Search for the cell housing the specified text and yield its [X, Y] center coordinate. 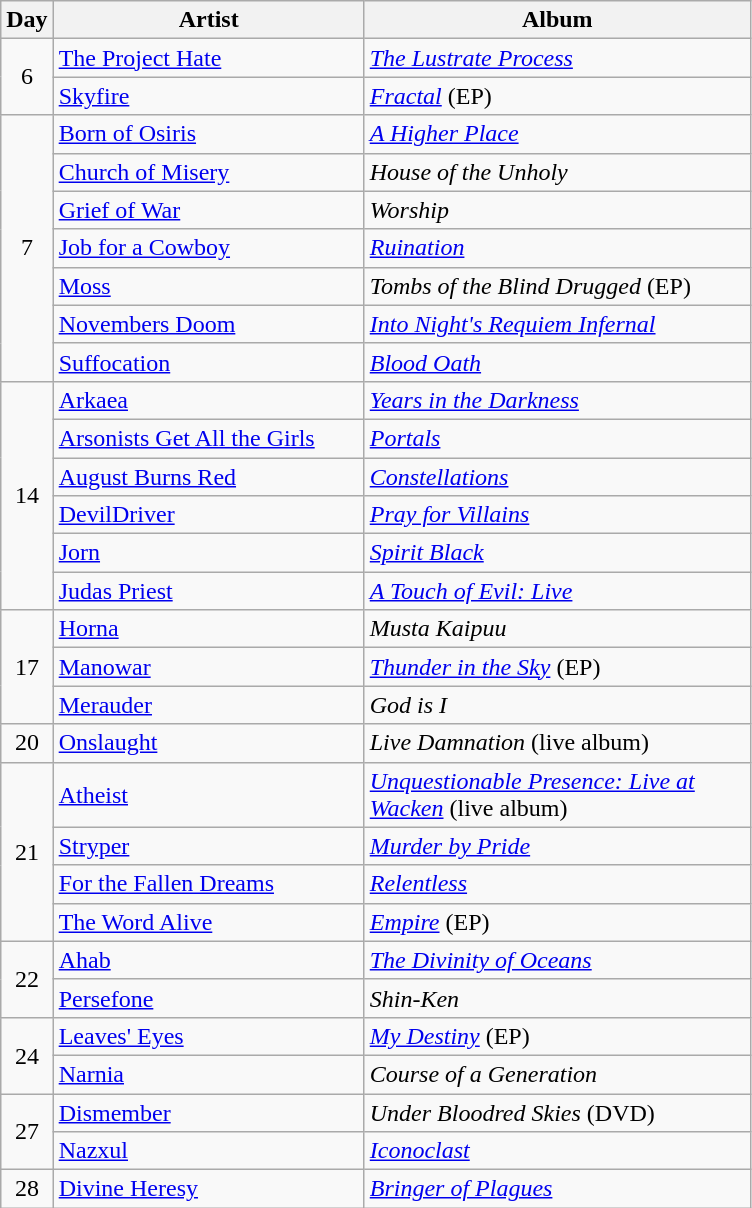
For the Fallen Dreams [208, 884]
The Word Alive [208, 922]
Pray for Villains [557, 515]
Novembers Doom [208, 324]
Into Night's Requiem Infernal [557, 324]
Job for a Cowboy [208, 248]
Horna [208, 629]
Bringer of Plagues [557, 1189]
Tombs of the Blind Drugged (EP) [557, 286]
Spirit Black [557, 553]
Atheist [208, 794]
Onslaught [208, 743]
Album [557, 20]
Thunder in the Sky (EP) [557, 667]
Skyfire [208, 96]
Portals [557, 438]
21 [27, 852]
22 [27, 979]
24 [27, 1055]
Empire (EP) [557, 922]
Constellations [557, 477]
Narnia [208, 1074]
14 [27, 495]
Musta Kaipuu [557, 629]
6 [27, 77]
Suffocation [208, 362]
27 [27, 1132]
The Project Hate [208, 58]
Persefone [208, 998]
17 [27, 667]
Born of Osiris [208, 134]
Manowar [208, 667]
Merauder [208, 705]
August Burns Red [208, 477]
My Destiny (EP) [557, 1036]
A Higher Place [557, 134]
Murder by Pride [557, 846]
Jorn [208, 553]
Blood Oath [557, 362]
The Divinity of Oceans [557, 960]
Relentless [557, 884]
Arkaea [208, 400]
Live Damnation (live album) [557, 743]
Divine Heresy [208, 1189]
Ruination [557, 248]
Years in the Darkness [557, 400]
7 [27, 248]
Artist [208, 20]
Day [27, 20]
Grief of War [208, 210]
Nazxul [208, 1151]
Dismember [208, 1113]
Leaves' Eyes [208, 1036]
House of the Unholy [557, 172]
Worship [557, 210]
Moss [208, 286]
Church of Misery [208, 172]
Under Bloodred Skies (DVD) [557, 1113]
Stryper [208, 846]
Course of a Generation [557, 1074]
Judas Priest [208, 591]
A Touch of Evil: Live [557, 591]
Shin-Ken [557, 998]
God is I [557, 705]
The Lustrate Process [557, 58]
DevilDriver [208, 515]
Unquestionable Presence: Live at Wacken (live album) [557, 794]
Fractal (EP) [557, 96]
Iconoclast [557, 1151]
28 [27, 1189]
Arsonists Get All the Girls [208, 438]
Ahab [208, 960]
20 [27, 743]
